Detect which cell encompasses the target text, then output its [X, Y] center coordinate. 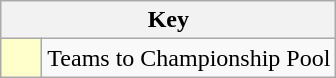
Key [168, 20]
Teams to Championship Pool [189, 58]
